Identify which cell holds the provided text, then report its [x, y] central coordinate. 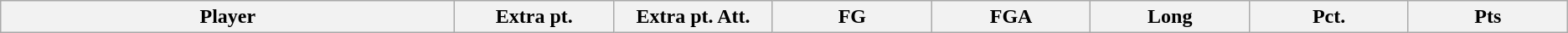
Pts [1488, 17]
Player [228, 17]
Extra pt. Att. [694, 17]
FG [852, 17]
FGA [1011, 17]
Extra pt. [534, 17]
Pct. [1329, 17]
Long [1170, 17]
